Determine the (x, y) coordinate at the center of the cell enclosing the given text.  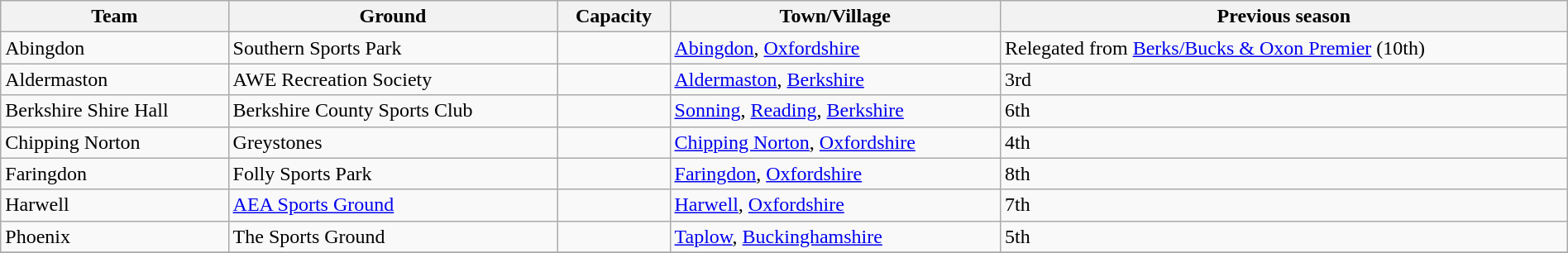
Team (114, 17)
4th (1284, 142)
Aldermaston (114, 79)
Town/Village (835, 17)
AEA Sports Ground (393, 205)
7th (1284, 205)
Chipping Norton, Oxfordshire (835, 142)
Aldermaston, Berkshire (835, 79)
The Sports Ground (393, 236)
3rd (1284, 79)
Previous season (1284, 17)
Chipping Norton (114, 142)
Sonning, Reading, Berkshire (835, 111)
Greystones (393, 142)
Capacity (614, 17)
Folly Sports Park (393, 174)
Harwell, Oxfordshire (835, 205)
Abingdon, Oxfordshire (835, 48)
8th (1284, 174)
Relegated from Berks/Bucks & Oxon Premier (10th) (1284, 48)
Taplow, Buckinghamshire (835, 236)
Ground (393, 17)
5th (1284, 236)
Berkshire County Sports Club (393, 111)
Berkshire Shire Hall (114, 111)
Faringdon (114, 174)
Harwell (114, 205)
Abingdon (114, 48)
6th (1284, 111)
AWE Recreation Society (393, 79)
Faringdon, Oxfordshire (835, 174)
Phoenix (114, 236)
Southern Sports Park (393, 48)
